Extract the (x, y) coordinate from the center of the cell holding the provided text.  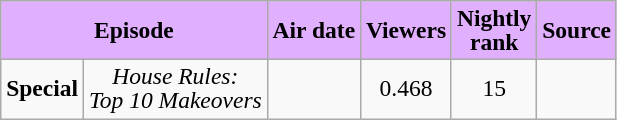
Viewers (406, 30)
Special (42, 88)
House Rules:Top 10 Makeovers (175, 88)
Episode (134, 30)
15 (494, 88)
Source (577, 30)
Nightlyrank (494, 30)
Air date (314, 30)
0.468 (406, 88)
